Locate the cell with the specified text and output its (x, y) center coordinate. 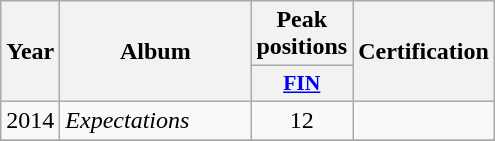
Expectations (156, 120)
Certification (424, 52)
12 (302, 120)
Peak positions (302, 34)
FIN (302, 84)
Year (30, 52)
Album (156, 52)
2014 (30, 120)
